Identify which cell holds the provided text, then report its (X, Y) central coordinate. 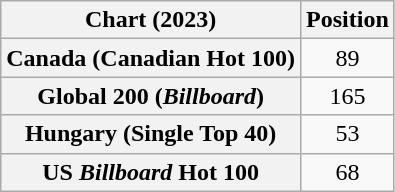
89 (348, 58)
165 (348, 96)
Chart (2023) (151, 20)
Global 200 (Billboard) (151, 96)
Position (348, 20)
Canada (Canadian Hot 100) (151, 58)
Hungary (Single Top 40) (151, 134)
53 (348, 134)
US Billboard Hot 100 (151, 172)
68 (348, 172)
